Pinpoint the cell where the given text exists, returning its [x, y] midpoint coordinate. 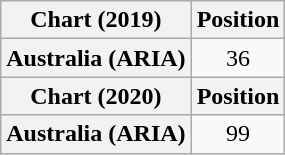
Chart (2019) [96, 20]
Chart (2020) [96, 96]
99 [238, 134]
36 [238, 58]
